Output the (X, Y) coordinate of the center of the cell containing the given text.  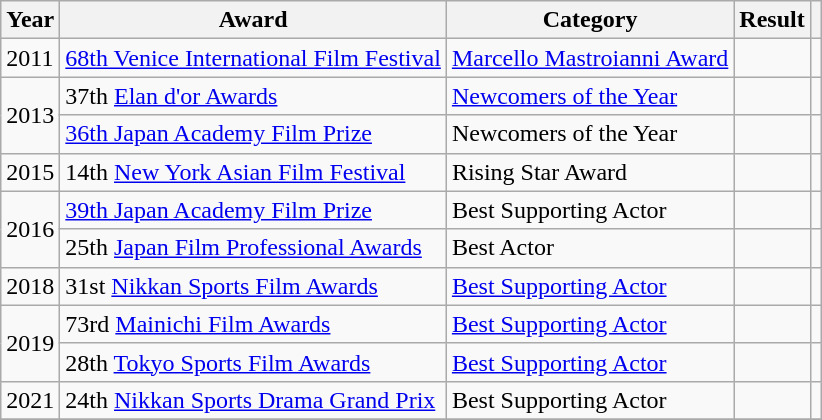
24th Nikkan Sports Drama Grand Prix (254, 400)
73rd Mainichi Film Awards (254, 324)
28th Tokyo Sports Film Awards (254, 362)
2015 (30, 172)
39th Japan Academy Film Prize (254, 210)
14th New York Asian Film Festival (254, 172)
36th Japan Academy Film Prize (254, 134)
Marcello Mastroianni Award (590, 58)
Result (772, 20)
Award (254, 20)
31st Nikkan Sports Film Awards (254, 286)
2013 (30, 115)
Rising Star Award (590, 172)
2011 (30, 58)
37th Elan d'or Awards (254, 96)
2018 (30, 286)
2019 (30, 343)
2016 (30, 229)
68th Venice International Film Festival (254, 58)
Best Actor (590, 248)
2021 (30, 400)
25th Japan Film Professional Awards (254, 248)
Year (30, 20)
Category (590, 20)
